Determine the [X, Y] coordinate at the center of the cell enclosing the given text.  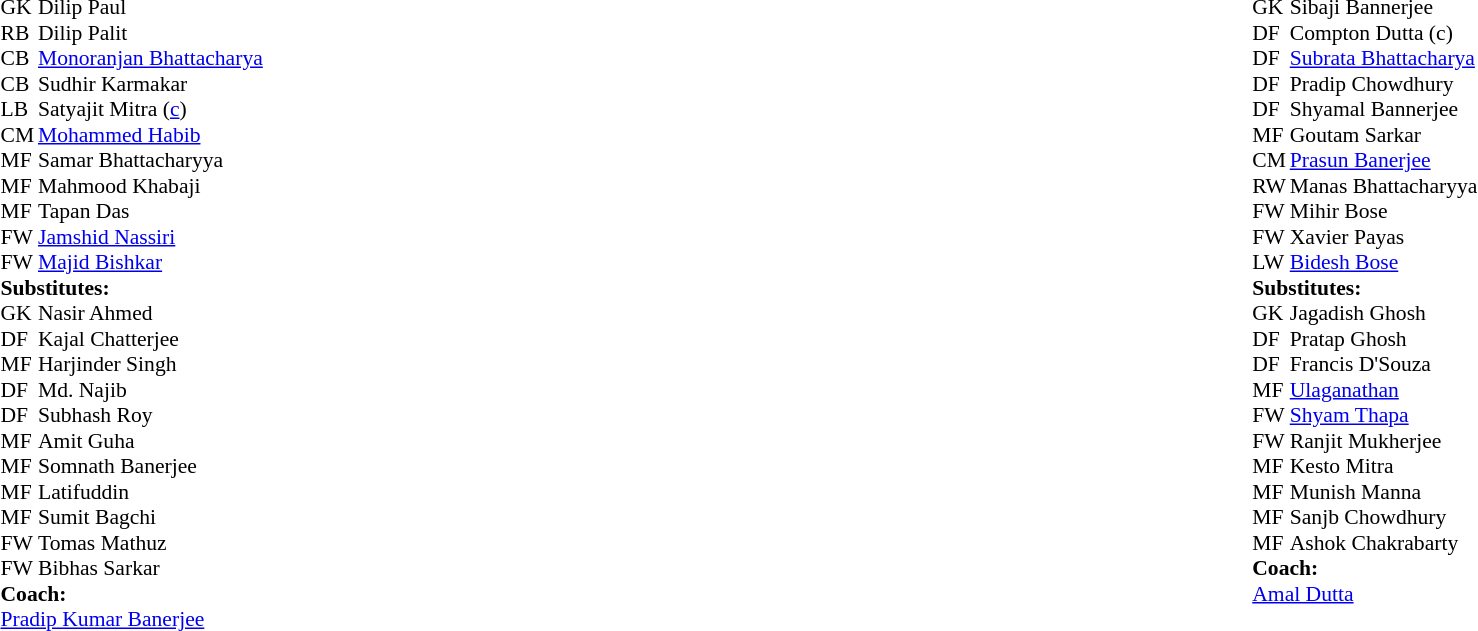
Goutam Sarkar [1384, 135]
Compton Dutta (c) [1384, 33]
Tapan Das [150, 211]
Ashok Chakrabarty [1384, 543]
Ranjit Mukherjee [1384, 441]
Majid Bishkar [150, 263]
Satyajit Mitra (c) [150, 109]
Latifuddin [150, 492]
Md. Najib [150, 390]
Mohammed Habib [150, 135]
Sumit Bagchi [150, 517]
Nasir Ahmed [150, 313]
Mihir Bose [1384, 211]
Munish Manna [1384, 492]
Sanjb Chowdhury [1384, 517]
Subhash Roy [150, 415]
Xavier Payas [1384, 237]
Shyam Thapa [1384, 415]
Bidesh Bose [1384, 263]
Pradip Chowdhury [1384, 84]
Mahmood Khabaji [150, 186]
Kesto Mitra [1384, 467]
Bibhas Sarkar [150, 569]
Subrata Bhattacharya [1384, 59]
LB [19, 109]
Francis D'Souza [1384, 365]
LW [1271, 263]
Jagadish Ghosh [1384, 313]
Jamshid Nassiri [150, 237]
Harjinder Singh [150, 365]
Ulaganathan [1384, 390]
RW [1271, 186]
Monoranjan Bhattacharya [150, 59]
Manas Bhattacharyya [1384, 186]
Samar Bhattacharyya [150, 161]
Kajal Chatterjee [150, 339]
Amal Dutta [1364, 594]
Prasun Banerjee [1384, 161]
Somnath Banerjee [150, 467]
Dilip Palit [150, 33]
Tomas Mathuz [150, 543]
Amit Guha [150, 441]
Shyamal Bannerjee [1384, 109]
RB [19, 33]
Sudhir Karmakar [150, 84]
Pratap Ghosh [1384, 339]
